Search for the cell housing the specified text and yield its [X, Y] center coordinate. 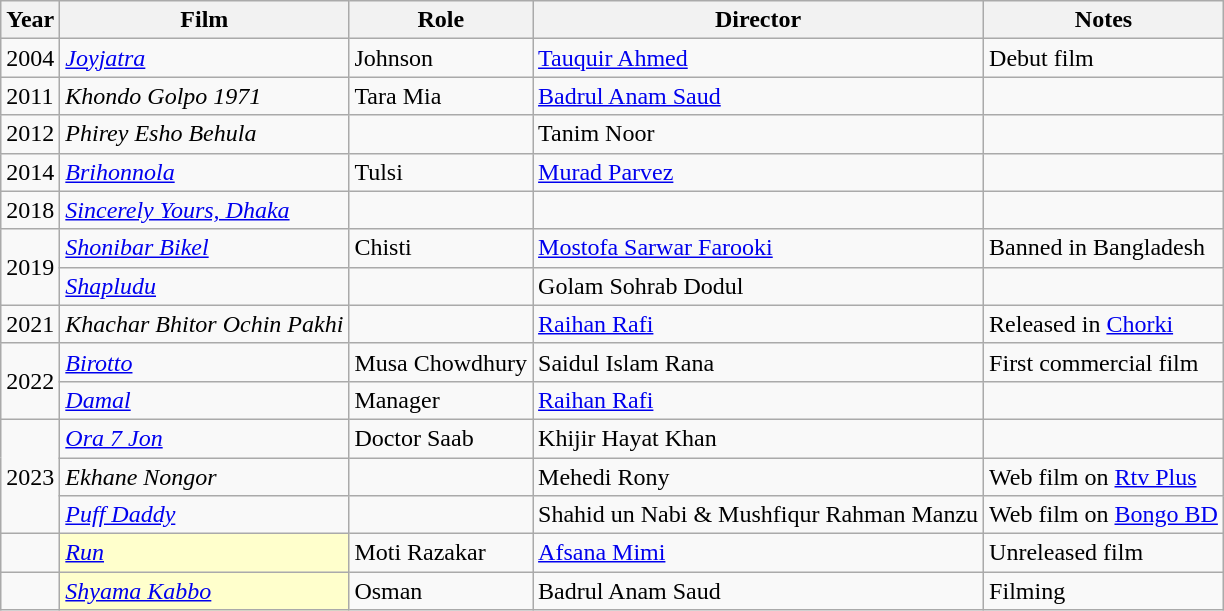
Joyjatra [204, 58]
Shonibar Bikel [204, 248]
Golam Sohrab Dodul [758, 286]
Afsana Mimi [758, 553]
Run [204, 553]
Johnson [441, 58]
Banned in Bangladesh [1104, 248]
Murad Parvez [758, 172]
Tanim Noor [758, 134]
Phirey Esho Behula [204, 134]
Unreleased film [1104, 553]
2022 [30, 381]
2018 [30, 210]
Khachar Bhitor Ochin Pakhi [204, 324]
Moti Razakar [441, 553]
Filming [1104, 591]
Khondo Golpo 1971 [204, 96]
2012 [30, 134]
Tulsi [441, 172]
Shapludu [204, 286]
2004 [30, 58]
Shyama Kabbo [204, 591]
Damal [204, 400]
Musa Chowdhury [441, 362]
Khijir Hayat Khan [758, 438]
Tara Mia [441, 96]
Released in Chorki [1104, 324]
2023 [30, 476]
Puff Daddy [204, 515]
Web film on Bongo BD [1104, 515]
2021 [30, 324]
Notes [1104, 20]
Brihonnola [204, 172]
Role [441, 20]
Year [30, 20]
First commercial film [1104, 362]
2019 [30, 267]
Osman [441, 591]
2011 [30, 96]
Ora 7 Jon [204, 438]
Film [204, 20]
Chisti [441, 248]
Saidul Islam Rana [758, 362]
Manager [441, 400]
Debut film [1104, 58]
Mehedi Rony [758, 477]
Mostofa Sarwar Farooki [758, 248]
Doctor Saab [441, 438]
Tauquir Ahmed [758, 58]
Director [758, 20]
Sincerely Yours, Dhaka [204, 210]
Web film on Rtv Plus [1104, 477]
Ekhane Nongor [204, 477]
Shahid un Nabi & Mushfiqur Rahman Manzu [758, 515]
Birotto [204, 362]
2014 [30, 172]
